Locate the cell with the specified text and output its [X, Y] center coordinate. 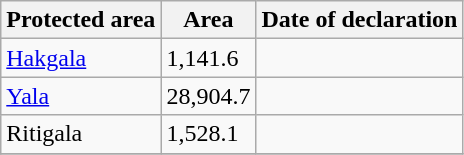
Date of declaration [360, 20]
Yala [81, 96]
Ritigala [81, 134]
28,904.7 [208, 96]
Area [208, 20]
1,141.6 [208, 58]
Hakgala [81, 58]
1,528.1 [208, 134]
Protected area [81, 20]
